Return the [X, Y] coordinate for the center point of the cell that contains the specified text.  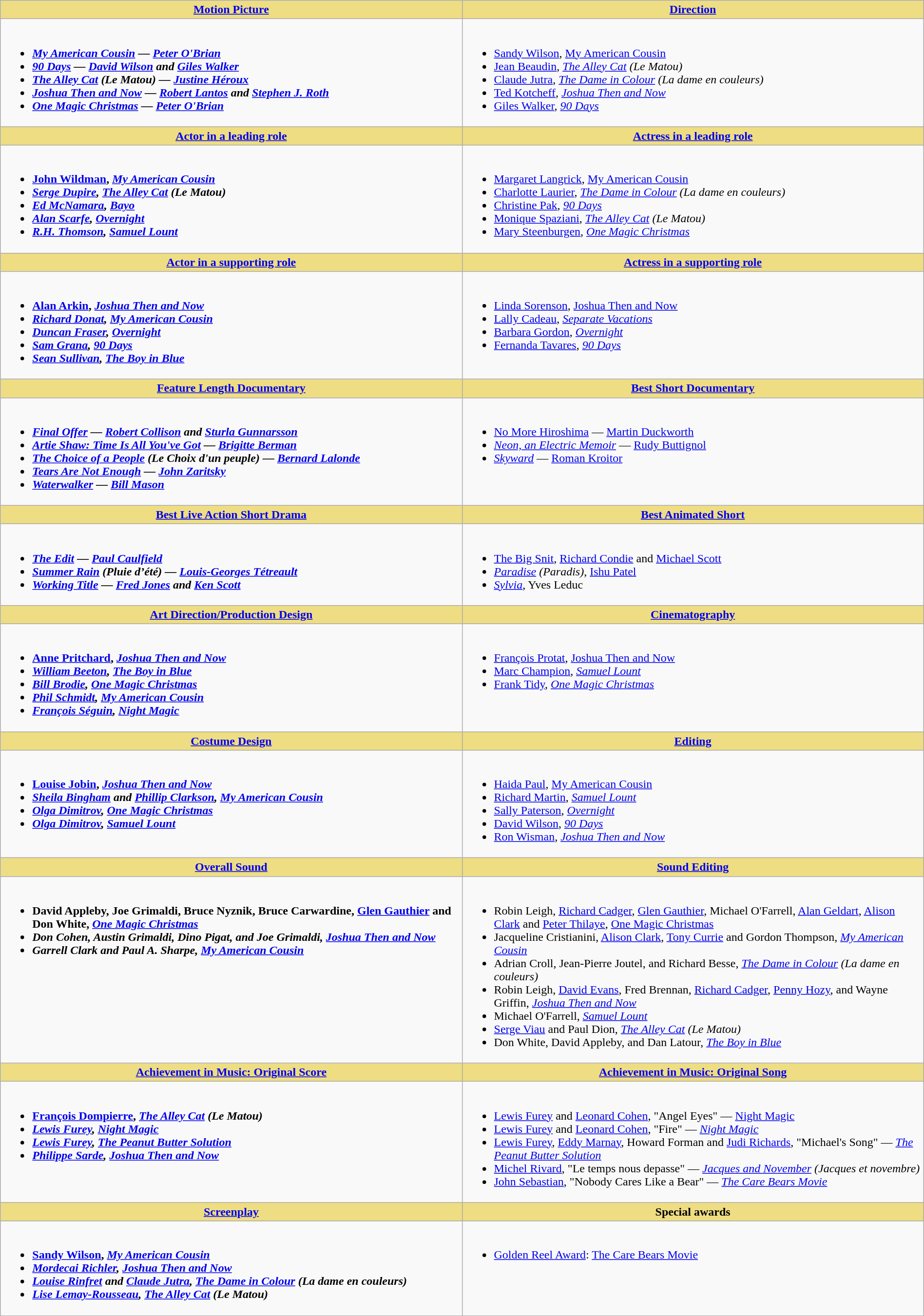
Actress in a leading role [693, 136]
Best Live Action Short Drama [231, 515]
Golden Reel Award: The Care Bears Movie [693, 1268]
Screenplay [231, 1212]
No More Hiroshima — Martin DuckworthNeon, an Electric Memoir — Rudy ButtignolSkyward — Roman Kroitor [693, 451]
Linda Sorenson, Joshua Then and NowLally Cadeau, Separate VacationsBarbara Gordon, OvernightFernanda Tavares, 90 Days [693, 325]
Motion Picture [231, 10]
François Protat, Joshua Then and NowMarc Champion, Samuel LountFrank Tidy, One Magic Christmas [693, 677]
Haida Paul, My American CousinRichard Martin, Samuel LountSally Paterson, OvernightDavid Wilson, 90 DaysRon Wisman, Joshua Then and Now [693, 804]
Actor in a leading role [231, 136]
Feature Length Documentary [231, 388]
The Big Snit, Richard Condie and Michael ScottParadise (Paradis), Ishu PatelSylvia, Yves Leduc [693, 564]
Art Direction/Production Design [231, 614]
Editing [693, 741]
Best Animated Short [693, 515]
Special awards [693, 1212]
Achievement in Music: Original Score [231, 1072]
François Dompierre, The Alley Cat (Le Matou)Lewis Furey, Night MagicLewis Furey, The Peanut Butter SolutionPhilippe Sarde, Joshua Then and Now [231, 1142]
Achievement in Music: Original Song [693, 1072]
The Edit — Paul CaulfieldSummer Rain (Pluie d’été) — Louis-Georges TétreaultWorking Title — Fred Jones and Ken Scott [231, 564]
Alan Arkin, Joshua Then and NowRichard Donat, My American CousinDuncan Fraser, OvernightSam Grana, 90 DaysSean Sullivan, The Boy in Blue [231, 325]
Overall Sound [231, 867]
Cinematography [693, 614]
Actor in a supporting role [231, 262]
Best Short Documentary [693, 388]
Direction [693, 10]
Sound Editing [693, 867]
Actress in a supporting role [693, 262]
Louise Jobin, Joshua Then and NowSheila Bingham and Phillip Clarkson, My American CousinOlga Dimitrov, One Magic ChristmasOlga Dimitrov, Samuel Lount [231, 804]
Costume Design [231, 741]
John Wildman, My American CousinSerge Dupire, The Alley Cat (Le Matou)Ed McNamara, BayoAlan Scarfe, OvernightR.H. Thomson, Samuel Lount [231, 199]
